For the text-containing cell, return its midpoint in [x, y] coordinate format. 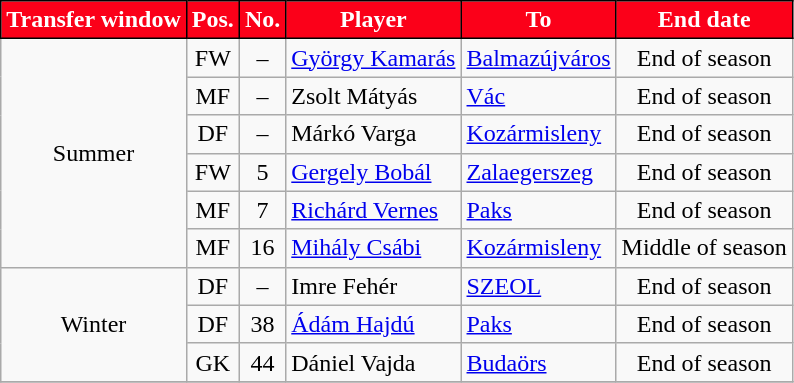
Middle of season [704, 248]
Márkó Varga [374, 134]
Gergely Bobál [374, 172]
No. [262, 20]
Zalaegerszeg [538, 172]
Richárd Vernes [374, 210]
7 [262, 210]
Winter [94, 324]
Zsolt Mátyás [374, 96]
György Kamarás [374, 58]
End date [704, 20]
SZEOL [538, 286]
Budaörs [538, 362]
Imre Fehér [374, 286]
Vác [538, 96]
Summer [94, 153]
Dániel Vajda [374, 362]
Ádám Hajdú [374, 324]
To [538, 20]
Pos. [212, 20]
Balmazújváros [538, 58]
16 [262, 248]
GK [212, 362]
Transfer window [94, 20]
5 [262, 172]
44 [262, 362]
Player [374, 20]
Mihály Csábi [374, 248]
38 [262, 324]
